Identify which cell holds the provided text, then report its [x, y] central coordinate. 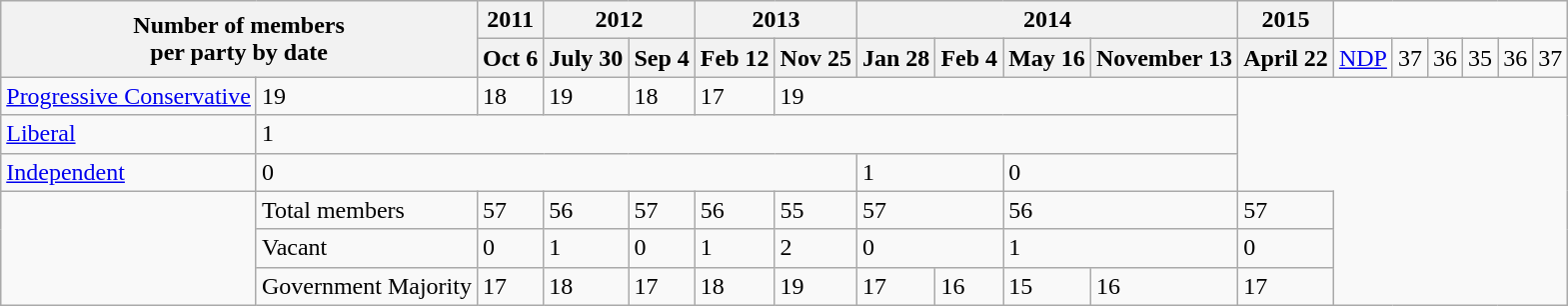
Nov 25 [815, 58]
55 [815, 210]
April 22 [1286, 58]
Liberal [129, 134]
May 16 [1047, 58]
July 30 [586, 58]
Feb 4 [969, 58]
2015 [1286, 20]
Feb 12 [735, 58]
Progressive Conservative [129, 96]
2 [815, 248]
Number of membersper party by date [240, 39]
Sep 4 [662, 58]
November 13 [1163, 58]
NDP [1363, 58]
Jan 28 [895, 58]
Total members [366, 210]
35 [1481, 58]
2014 [1047, 20]
Oct 6 [510, 58]
Government Majority [366, 286]
15 [1047, 286]
Independent [129, 172]
2011 [510, 20]
Vacant [366, 248]
2013 [776, 20]
2012 [620, 20]
